Pinpoint the cell where the given text exists, returning its (x, y) midpoint coordinate. 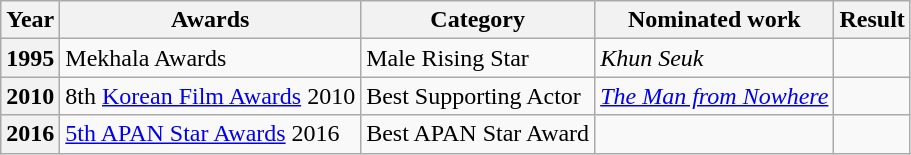
2016 (30, 134)
8th Korean Film Awards 2010 (210, 96)
Mekhala Awards (210, 58)
2010 (30, 96)
Awards (210, 20)
1995 (30, 58)
5th APAN Star Awards 2016 (210, 134)
Category (478, 20)
Best APAN Star Award (478, 134)
Year (30, 20)
Best Supporting Actor (478, 96)
Result (872, 20)
Male Rising Star (478, 58)
Khun Seuk (714, 58)
Nominated work (714, 20)
The Man from Nowhere (714, 96)
